Output the (X, Y) coordinate of the center of the cell containing the given text.  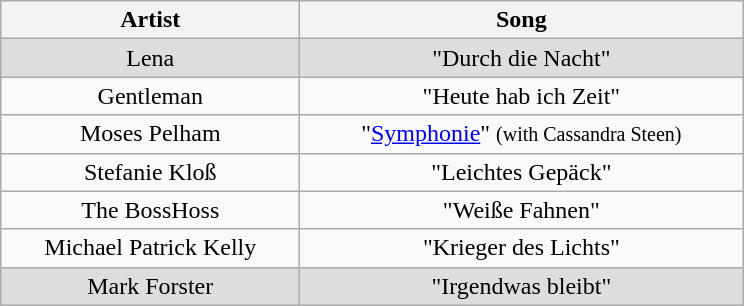
"Weiße Fahnen" (522, 210)
"Symphonie" (with Cassandra Steen) (522, 134)
Mark Forster (150, 286)
"Irgendwas bleibt" (522, 286)
"Durch die Nacht" (522, 58)
"Leichtes Gepäck" (522, 172)
Stefanie Kloß (150, 172)
The BossHoss (150, 210)
Artist (150, 20)
Gentleman (150, 96)
Lena (150, 58)
"Heute hab ich Zeit" (522, 96)
Song (522, 20)
Moses Pelham (150, 134)
Michael Patrick Kelly (150, 248)
"Krieger des Lichts" (522, 248)
